Capture the cell that displays the provided text and extract its (x, y) central coordinate. 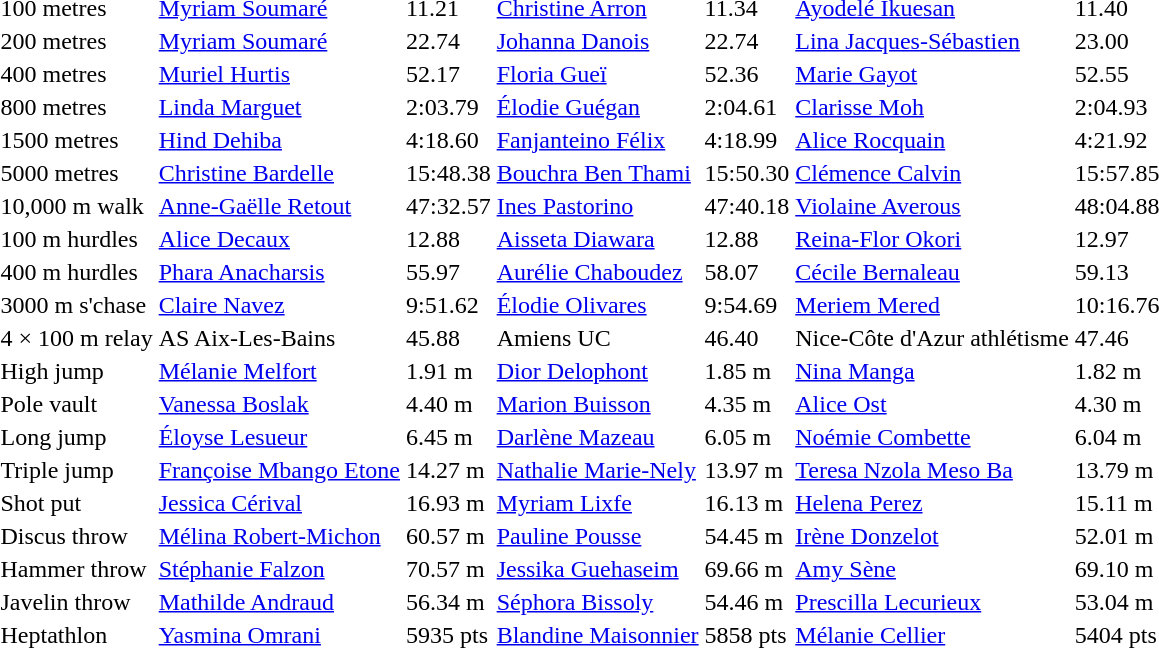
4.35 m (747, 404)
60.57 m (448, 536)
15:50.30 (747, 173)
Séphora Bissoly (598, 602)
Noémie Combette (932, 437)
Fanjanteino Félix (598, 140)
Violaine Averous (932, 206)
9:51.62 (448, 305)
9:54.69 (747, 305)
14.27 m (448, 470)
Pauline Pousse (598, 536)
Élodie Olivares (598, 305)
54.45 m (747, 536)
6.05 m (747, 437)
2:04.61 (747, 107)
Hind Dehiba (279, 140)
Amy Sène (932, 569)
Johanna Danois (598, 41)
Marion Buisson (598, 404)
Alice Decaux (279, 239)
Ines Pastorino (598, 206)
16.93 m (448, 503)
Prescilla Lecurieux (932, 602)
13.97 m (747, 470)
Christine Bardelle (279, 173)
Dior Delophont (598, 371)
4:18.60 (448, 140)
Éloyse Lesueur (279, 437)
Teresa Nzola Meso Ba (932, 470)
Françoise Mbango Etone (279, 470)
Nina Manga (932, 371)
Mélina Robert-Michon (279, 536)
47:40.18 (747, 206)
Myriam Lixfe (598, 503)
Cécile Bernaleau (932, 272)
Meriem Mered (932, 305)
16.13 m (747, 503)
Amiens UC (598, 338)
Bouchra Ben Thami (598, 173)
Mathilde Andraud (279, 602)
Anne-Gaëlle Retout (279, 206)
Alice Ost (932, 404)
58.07 (747, 272)
Floria Gueï (598, 74)
70.57 m (448, 569)
Nathalie Marie-Nely (598, 470)
Clémence Calvin (932, 173)
69.66 m (747, 569)
Lina Jacques-Sébastien (932, 41)
1.85 m (747, 371)
Claire Navez (279, 305)
Marie Gayot (932, 74)
AS Aix-Les-Bains (279, 338)
Aisseta Diawara (598, 239)
Muriel Hurtis (279, 74)
Nice-Côte d'Azur athlétisme (932, 338)
1.91 m (448, 371)
2:03.79 (448, 107)
15:48.38 (448, 173)
4.40 m (448, 404)
Aurélie Chaboudez (598, 272)
52.17 (448, 74)
55.97 (448, 272)
Stéphanie Falzon (279, 569)
Vanessa Boslak (279, 404)
Darlène Mazeau (598, 437)
Élodie Guégan (598, 107)
Jessica Cérival (279, 503)
6.45 m (448, 437)
Irène Donzelot (932, 536)
Myriam Soumaré (279, 41)
47:32.57 (448, 206)
Alice Rocquain (932, 140)
Linda Marguet (279, 107)
54.46 m (747, 602)
Clarisse Moh (932, 107)
56.34 m (448, 602)
Mélanie Melfort (279, 371)
Helena Perez (932, 503)
46.40 (747, 338)
Reina-Flor Okori (932, 239)
Phara Anacharsis (279, 272)
45.88 (448, 338)
4:18.99 (747, 140)
52.36 (747, 74)
Jessika Guehaseim (598, 569)
